Pinpoint the cell where the given text exists, returning its [x, y] midpoint coordinate. 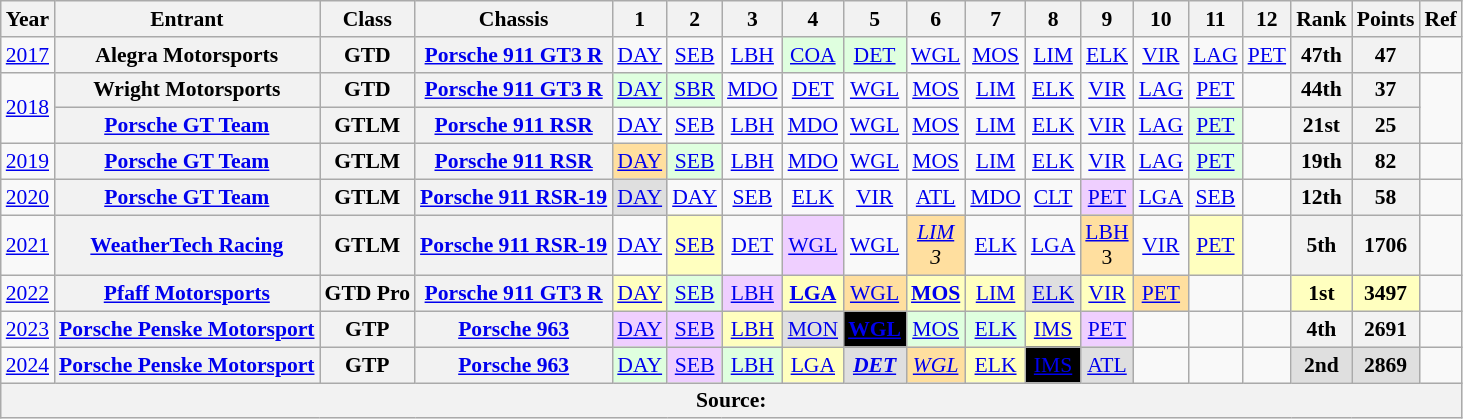
2nd [1322, 365]
19th [1322, 162]
82 [1386, 162]
58 [1386, 197]
4 [814, 19]
2 [694, 19]
6 [936, 19]
44th [1322, 90]
9 [1106, 19]
2869 [1386, 365]
2023 [28, 330]
Pfaff Motorsports [187, 294]
25 [1386, 126]
10 [1161, 19]
5th [1322, 246]
12 [1268, 19]
12th [1322, 197]
2024 [28, 365]
5 [874, 19]
21st [1322, 126]
Class [368, 19]
2022 [28, 294]
SBR [694, 90]
Alegra Motorsports [187, 55]
2019 [28, 162]
2017 [28, 55]
WeatherTech Racing [187, 246]
2018 [28, 108]
47 [1386, 55]
37 [1386, 90]
47th [1322, 55]
3 [752, 19]
Entrant [187, 19]
Wright Motorsports [187, 90]
Source: [732, 401]
GTD Pro [368, 294]
Year [28, 19]
CLT [1053, 197]
LIM3 [936, 246]
Ref [1440, 19]
COA [814, 55]
2020 [28, 197]
Rank [1322, 19]
MON [814, 330]
1 [640, 19]
11 [1215, 19]
2021 [28, 246]
7 [996, 19]
3497 [1386, 294]
Chassis [514, 19]
1706 [1386, 246]
LBH3 [1106, 246]
4th [1322, 330]
1st [1322, 294]
2691 [1386, 330]
8 [1053, 19]
Points [1386, 19]
